Identify which cell holds the provided text, then report its [x, y] central coordinate. 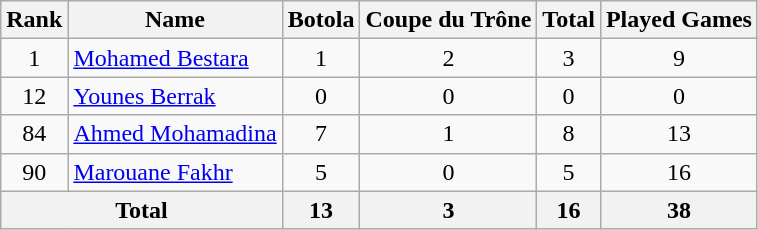
84 [34, 134]
Rank [34, 20]
9 [678, 58]
8 [569, 134]
Coupe du Trône [448, 20]
7 [321, 134]
38 [678, 210]
Played Games [678, 20]
12 [34, 96]
Mohamed Bestara [175, 58]
Younes Berrak [175, 96]
Botola [321, 20]
90 [34, 172]
Ahmed Mohamadina [175, 134]
Name [175, 20]
Marouane Fakhr [175, 172]
2 [448, 58]
